Find where the given text appears and provide that cell's center as [X, Y] coordinate. 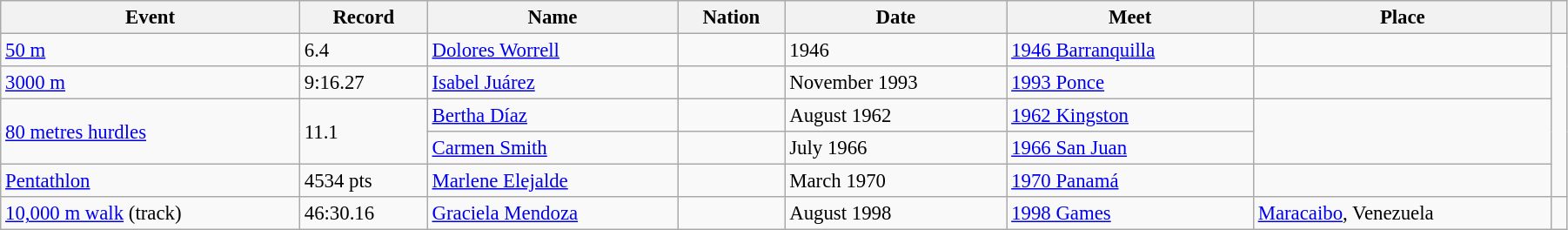
80 metres hurdles [151, 132]
Marlene Elejalde [552, 181]
Carmen Smith [552, 148]
Date [896, 17]
1998 Games [1130, 213]
Nation [731, 17]
Name [552, 17]
November 1993 [896, 83]
March 1970 [896, 181]
1966 San Juan [1130, 148]
9:16.27 [364, 83]
46:30.16 [364, 213]
Event [151, 17]
10,000 m walk (track) [151, 213]
August 1962 [896, 116]
6.4 [364, 51]
1946 [896, 51]
1993 Ponce [1130, 83]
11.1 [364, 132]
Pentathlon [151, 181]
4534 pts [364, 181]
Graciela Mendoza [552, 213]
Meet [1130, 17]
Record [364, 17]
1962 Kingston [1130, 116]
Maracaibo, Venezuela [1403, 213]
50 m [151, 51]
Dolores Worrell [552, 51]
August 1998 [896, 213]
July 1966 [896, 148]
1970 Panamá [1130, 181]
3000 m [151, 83]
Place [1403, 17]
1946 Barranquilla [1130, 51]
Bertha Díaz [552, 116]
Isabel Juárez [552, 83]
